Return [x, y] of the center of cell containing provided text 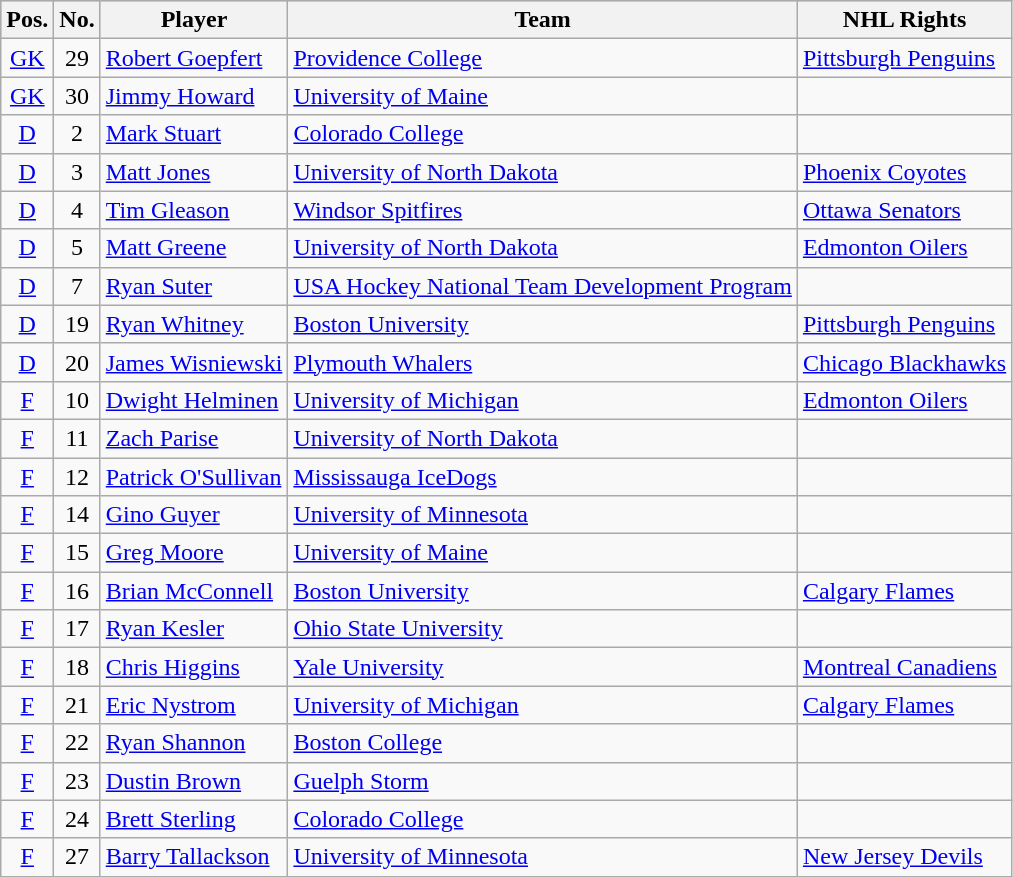
27 [77, 857]
Ottawa Senators [904, 210]
Ryan Shannon [194, 743]
Matt Greene [194, 248]
Zach Parise [194, 438]
Greg Moore [194, 553]
3 [77, 172]
NHL Rights [904, 20]
24 [77, 819]
New Jersey Devils [904, 857]
14 [77, 515]
Barry Tallackson [194, 857]
Brett Sterling [194, 819]
18 [77, 667]
Patrick O'Sullivan [194, 477]
10 [77, 400]
Eric Nystrom [194, 705]
Pos. [28, 20]
Chris Higgins [194, 667]
Dustin Brown [194, 781]
USA Hockey National Team Development Program [543, 286]
29 [77, 58]
Boston College [543, 743]
Dwight Helminen [194, 400]
No. [77, 20]
7 [77, 286]
Guelph Storm [543, 781]
Mississauga IceDogs [543, 477]
Plymouth Whalers [543, 362]
Windsor Spitfires [543, 210]
Chicago Blackhawks [904, 362]
Phoenix Coyotes [904, 172]
Yale University [543, 667]
11 [77, 438]
James Wisniewski [194, 362]
Ryan Whitney [194, 324]
Ryan Suter [194, 286]
20 [77, 362]
Brian McConnell [194, 591]
Montreal Canadiens [904, 667]
Mark Stuart [194, 134]
Team [543, 20]
16 [77, 591]
30 [77, 96]
22 [77, 743]
12 [77, 477]
Tim Gleason [194, 210]
5 [77, 248]
Robert Goepfert [194, 58]
2 [77, 134]
Player [194, 20]
15 [77, 553]
4 [77, 210]
Jimmy Howard [194, 96]
19 [77, 324]
Matt Jones [194, 172]
21 [77, 705]
17 [77, 629]
Providence College [543, 58]
23 [77, 781]
Ohio State University [543, 629]
Ryan Kesler [194, 629]
Gino Guyer [194, 515]
